Find where the given text appears and provide that cell's center as (X, Y) coordinate. 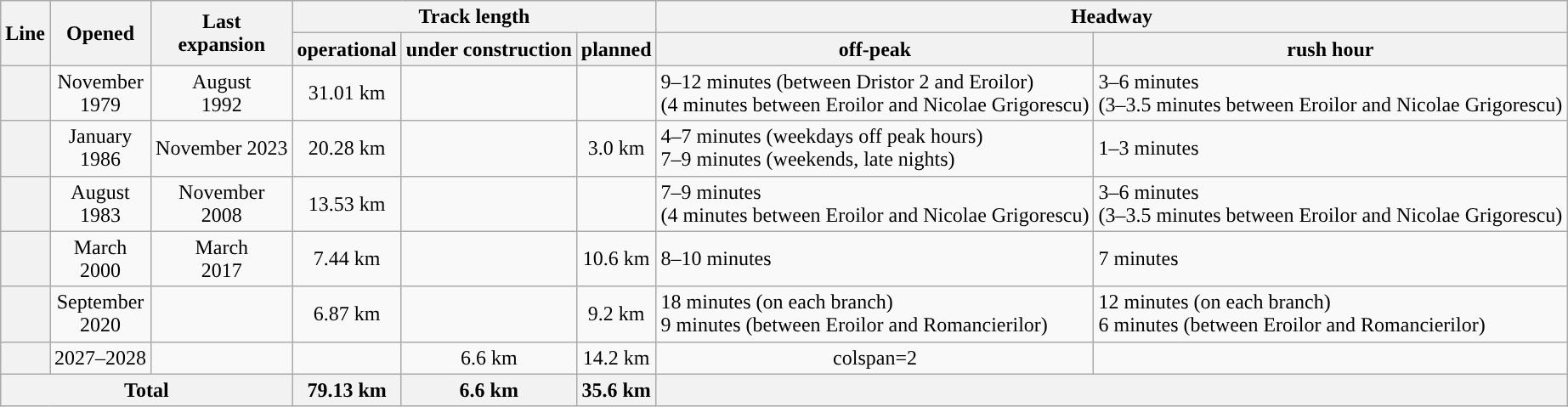
rush hour (1331, 49)
January1986 (100, 148)
Opened (100, 33)
35.6 km (616, 390)
November1979 (100, 93)
20.28 km (347, 148)
8–10 minutes (875, 258)
August1983 (100, 204)
31.01 km (347, 93)
9–12 minutes (between Dristor 2 and Eroilor)(4 minutes between Eroilor and Nicolae Grigorescu) (875, 93)
planned (616, 49)
March2017 (222, 258)
off-peak (875, 49)
September2020 (100, 314)
colspan=2 (875, 358)
7 minutes (1331, 258)
Lastexpansion (222, 33)
14.2 km (616, 358)
13.53 km (347, 204)
operational (347, 49)
2027–2028 (100, 358)
Headway (1112, 17)
Total (146, 390)
7–9 minutes(4 minutes between Eroilor and Nicolae Grigorescu) (875, 204)
March2000 (100, 258)
9.2 km (616, 314)
November 2023 (222, 148)
4–7 minutes (weekdays off peak hours)7–9 minutes (weekends, late nights) (875, 148)
under construction (489, 49)
6.87 km (347, 314)
August1992 (222, 93)
79.13 km (347, 390)
1–3 minutes (1331, 148)
Line (25, 33)
18 minutes (on each branch)9 minutes (between Eroilor and Romancierilor) (875, 314)
12 minutes (on each branch)6 minutes (between Eroilor and Romancierilor) (1331, 314)
Track length (474, 17)
November2008 (222, 204)
3.0 km (616, 148)
7.44 km (347, 258)
10.6 km (616, 258)
